Find where the given text appears and provide that cell's center as [X, Y] coordinate. 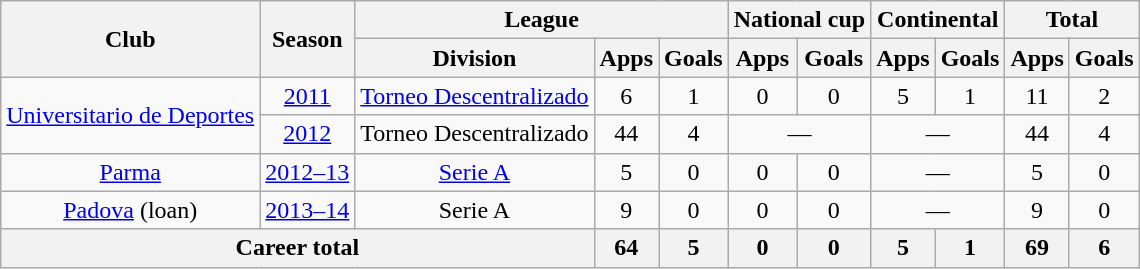
National cup [799, 20]
2011 [308, 96]
Parma [130, 172]
2012–13 [308, 172]
Season [308, 39]
11 [1037, 96]
69 [1037, 248]
Padova (loan) [130, 210]
64 [626, 248]
Continental [938, 20]
2 [1104, 96]
League [542, 20]
Club [130, 39]
Total [1072, 20]
Universitario de Deportes [130, 115]
2012 [308, 134]
2013–14 [308, 210]
Career total [298, 248]
Division [474, 58]
